Search for the cell housing the specified text and yield its (X, Y) center coordinate. 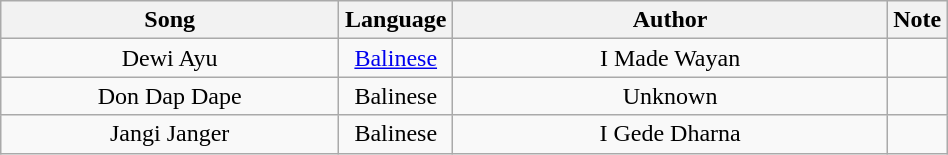
I Gede Dharna (670, 134)
Dewi Ayu (170, 58)
Author (670, 20)
Song (170, 20)
Don Dap Dape (170, 96)
Unknown (670, 96)
Jangi Janger (170, 134)
I Made Wayan (670, 58)
Note (917, 20)
Language (396, 20)
